Pinpoint the cell where the given text exists, returning its (x, y) midpoint coordinate. 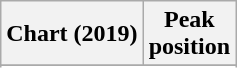
Peakposition (189, 34)
Chart (2019) (72, 34)
